Search for the cell housing the specified text and yield its (X, Y) center coordinate. 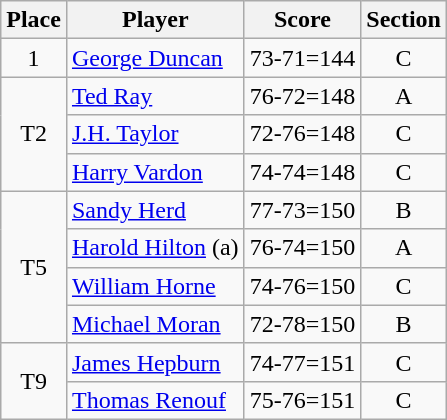
Harold Hilton (a) (155, 248)
1 (34, 58)
William Horne (155, 286)
Ted Ray (155, 96)
76-74=150 (302, 248)
Score (302, 20)
Harry Vardon (155, 172)
74-74=148 (302, 172)
75-76=151 (302, 400)
Thomas Renouf (155, 400)
72-78=150 (302, 324)
T5 (34, 267)
Place (34, 20)
J.H. Taylor (155, 134)
T9 (34, 381)
James Hepburn (155, 362)
77-73=150 (302, 210)
74-76=150 (302, 286)
Michael Moran (155, 324)
George Duncan (155, 58)
Section (404, 20)
Player (155, 20)
Sandy Herd (155, 210)
74-77=151 (302, 362)
73-71=144 (302, 58)
T2 (34, 134)
76-72=148 (302, 96)
72-76=148 (302, 134)
